Locate the cell with the specified text and output its (x, y) center coordinate. 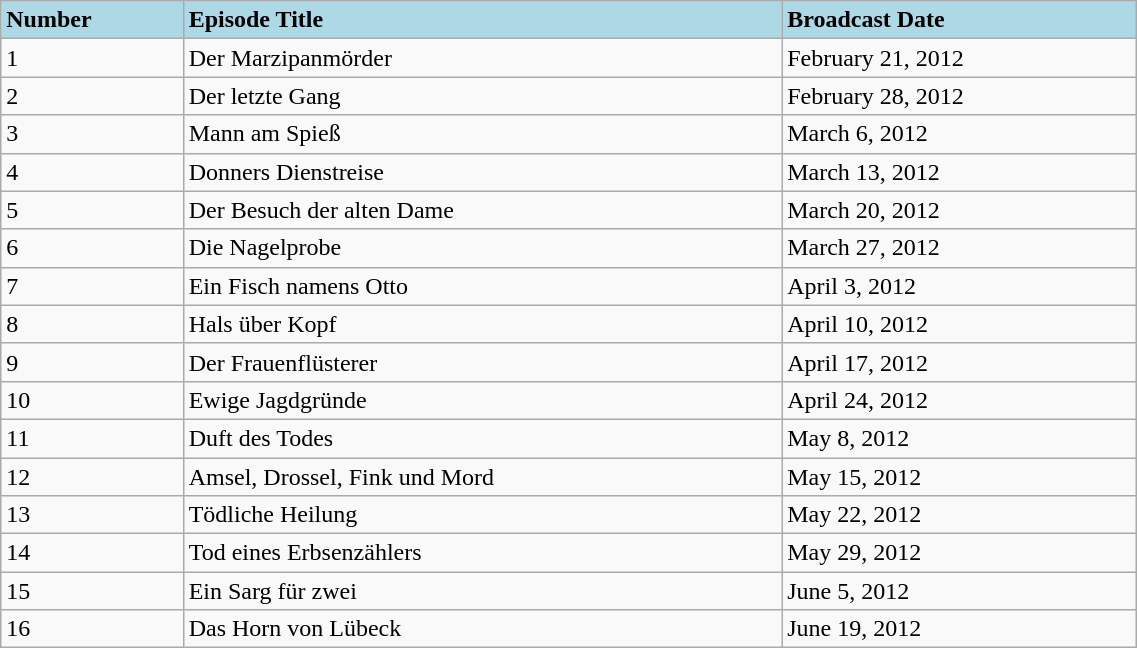
June 19, 2012 (960, 629)
9 (92, 362)
May 29, 2012 (960, 553)
11 (92, 438)
Tödliche Heilung (482, 515)
Episode Title (482, 20)
Amsel, Drossel, Fink und Mord (482, 477)
April 10, 2012 (960, 324)
Ein Sarg für zwei (482, 591)
Ein Fisch namens Otto (482, 286)
Donners Dienstreise (482, 172)
4 (92, 172)
Duft des Todes (482, 438)
March 20, 2012 (960, 210)
May 22, 2012 (960, 515)
10 (92, 400)
2 (92, 96)
13 (92, 515)
Der Frauenflüsterer (482, 362)
March 13, 2012 (960, 172)
8 (92, 324)
14 (92, 553)
1 (92, 58)
April 24, 2012 (960, 400)
April 3, 2012 (960, 286)
5 (92, 210)
June 5, 2012 (960, 591)
6 (92, 248)
Number (92, 20)
3 (92, 134)
12 (92, 477)
Tod eines Erbsenzählers (482, 553)
Mann am Spieß (482, 134)
Broadcast Date (960, 20)
April 17, 2012 (960, 362)
March 27, 2012 (960, 248)
February 21, 2012 (960, 58)
Der Marzipanmörder (482, 58)
Die Nagelprobe (482, 248)
16 (92, 629)
Der letzte Gang (482, 96)
15 (92, 591)
February 28, 2012 (960, 96)
May 15, 2012 (960, 477)
Das Horn von Lübeck (482, 629)
Hals über Kopf (482, 324)
May 8, 2012 (960, 438)
Der Besuch der alten Dame (482, 210)
March 6, 2012 (960, 134)
Ewige Jagdgründe (482, 400)
7 (92, 286)
